Return [X, Y] of the center of cell containing provided text 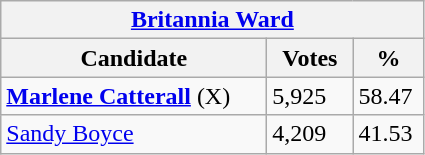
5,925 [310, 96]
Britannia Ward [212, 20]
Sandy Boyce [134, 134]
Marlene Catterall (X) [134, 96]
58.47 [388, 96]
Candidate [134, 58]
Votes [310, 58]
41.53 [388, 134]
% [388, 58]
4,209 [310, 134]
